Find where the given text appears and provide that cell's center as (X, Y) coordinate. 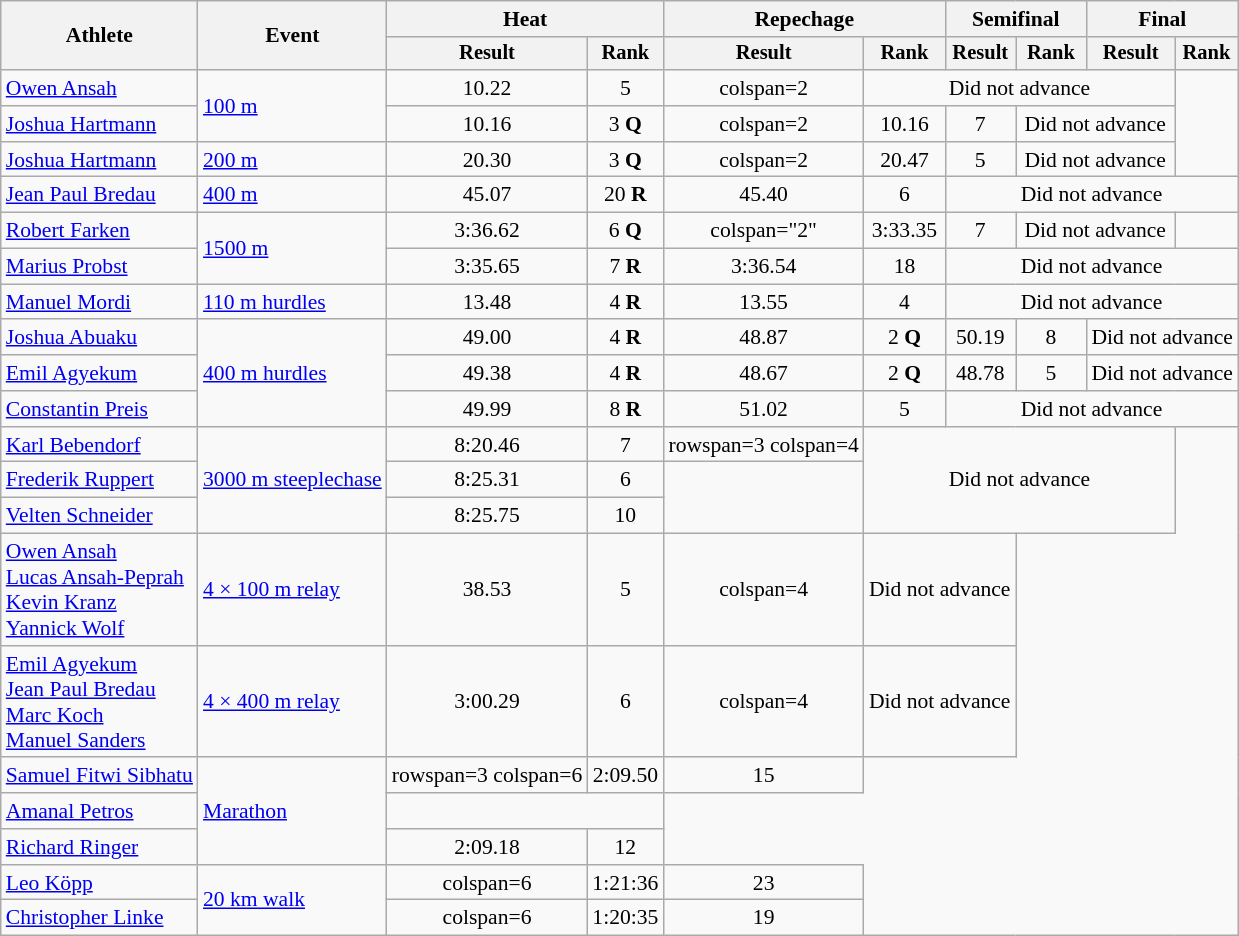
12 (625, 847)
rowspan=3 colspan=6 (488, 776)
3:00.29 (488, 702)
Jean Paul Bredau (100, 195)
6 Q (625, 231)
48.87 (764, 338)
Heat (526, 19)
Christopher Linke (100, 918)
20 R (625, 195)
Semifinal (1016, 19)
colspan="2" (764, 231)
2:09.18 (488, 847)
400 m hurdles (292, 374)
20 km walk (292, 900)
4 (904, 302)
23 (764, 883)
Frederik Ruppert (100, 480)
10.22 (488, 88)
1:21:36 (625, 883)
51.02 (764, 409)
Athlete (100, 36)
400 m (292, 195)
Joshua Abuaku (100, 338)
Leo Köpp (100, 883)
Owen Ansah (100, 88)
Final (1162, 19)
3000 m steeplechase (292, 480)
Robert Farken (100, 231)
Emil AgyekumJean Paul BredauMarc KochManuel Sanders (100, 702)
48.78 (980, 373)
49.38 (488, 373)
13.55 (764, 302)
Repechage (804, 19)
Marathon (292, 812)
3:36.54 (764, 267)
Richard Ringer (100, 847)
Marius Probst (100, 267)
200 m (292, 160)
15 (764, 776)
8:25.31 (488, 480)
49.00 (488, 338)
3:36.62 (488, 231)
100 m (292, 106)
Velten Schneider (100, 516)
Karl Bebendorf (100, 445)
rowspan=3 colspan=4 (764, 445)
20.47 (904, 160)
3:35.65 (488, 267)
45.07 (488, 195)
48.67 (764, 373)
7 R (625, 267)
38.53 (488, 590)
8:20.46 (488, 445)
10 (625, 516)
1:20:35 (625, 918)
20.30 (488, 160)
3:33.35 (904, 231)
Constantin Preis (100, 409)
1500 m (292, 248)
Amanal Petros (100, 811)
19 (764, 918)
4 × 100 m relay (292, 590)
49.99 (488, 409)
Owen AnsahLucas Ansah-PeprahKevin KranzYannick Wolf (100, 590)
4 × 400 m relay (292, 702)
8 R (625, 409)
13.48 (488, 302)
Event (292, 36)
8 (1052, 338)
Emil Agyekum (100, 373)
Samuel Fitwi Sibhatu (100, 776)
110 m hurdles (292, 302)
2:09.50 (625, 776)
45.40 (764, 195)
8:25.75 (488, 516)
18 (904, 267)
50.19 (980, 338)
Manuel Mordi (100, 302)
